Determine the [X, Y] coordinate at the center of the cell enclosing the given text.  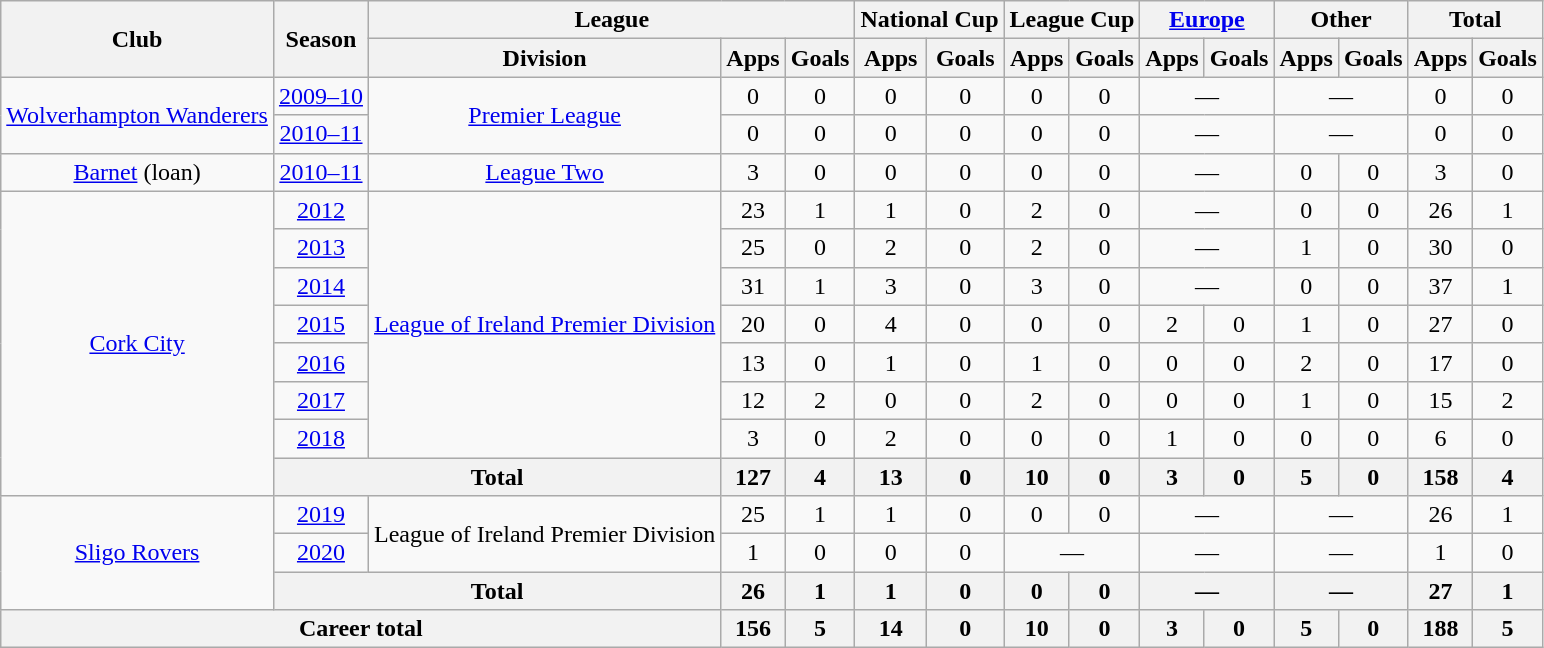
Career total [361, 629]
2019 [320, 515]
Club [138, 39]
31 [753, 286]
Other [1341, 20]
23 [753, 210]
Barnet (loan) [138, 172]
Sligo Rovers [138, 553]
127 [753, 477]
20 [753, 324]
National Cup [930, 20]
12 [753, 400]
2018 [320, 438]
Cork City [138, 343]
30 [1440, 248]
188 [1440, 629]
2014 [320, 286]
Wolverhampton Wanderers [138, 115]
2015 [320, 324]
14 [891, 629]
Season [320, 39]
League Cup [1072, 20]
158 [1440, 477]
2012 [320, 210]
17 [1440, 362]
2009–10 [320, 96]
Europe [1207, 20]
Division [544, 58]
2016 [320, 362]
Premier League [544, 115]
156 [753, 629]
2013 [320, 248]
League [611, 20]
2017 [320, 400]
15 [1440, 400]
6 [1440, 438]
League Two [544, 172]
37 [1440, 286]
2020 [320, 553]
